Extract the (X, Y) coordinate from the center of the cell holding the provided text.  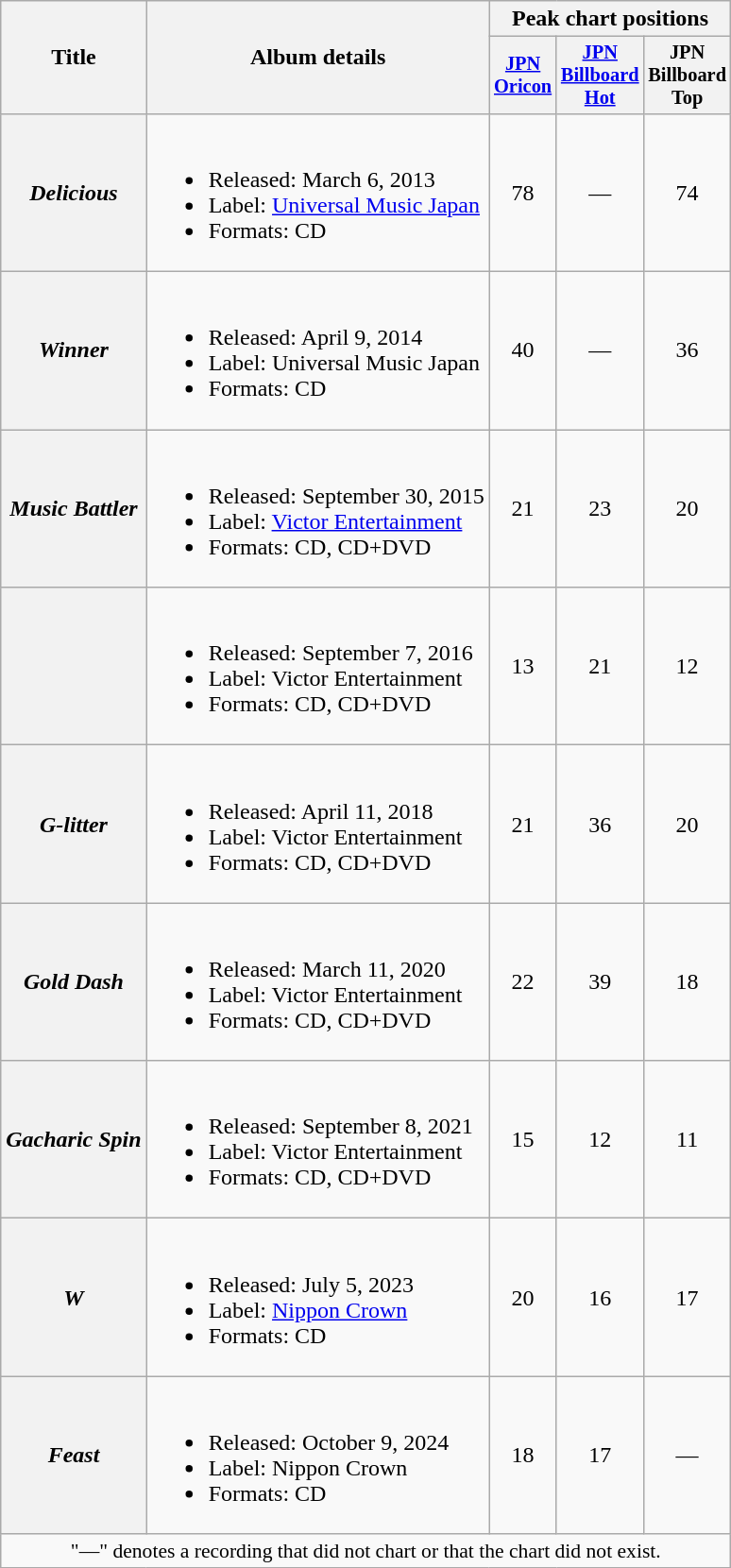
"—" denotes a recording that did not chart or that the chart did not exist. (366, 1551)
G-litter (74, 824)
W (74, 1298)
Released: September 7, 2016Label: Victor EntertainmentFormats: CD, CD+DVD (317, 667)
Feast (74, 1455)
39 (600, 982)
Released: September 30, 2015Label: Victor EntertainmentFormats: CD, CD+DVD (317, 508)
Music Battler (74, 508)
JPNOricon (523, 76)
15 (523, 1139)
Title (74, 58)
JPNBillboard Top (687, 76)
Released: March 11, 2020Label: Victor EntertainmentFormats: CD, CD+DVD (317, 982)
13 (523, 667)
Album details (317, 58)
Gold Dash (74, 982)
23 (600, 508)
Released: March 6, 2013Label: Universal Music JapanFormats: CD (317, 193)
11 (687, 1139)
16 (600, 1298)
Gacharic Spin (74, 1139)
Delicious (74, 193)
Winner (74, 351)
78 (523, 193)
JPNBillboard Hot (600, 76)
40 (523, 351)
74 (687, 193)
Released: October 9, 2024Label: Nippon CrownFormats: CD (317, 1455)
Released: April 11, 2018Label: Victor EntertainmentFormats: CD, CD+DVD (317, 824)
22 (523, 982)
Peak chart positions (610, 19)
Released: July 5, 2023Label: Nippon CrownFormats: CD (317, 1298)
Released: September 8, 2021Label: Victor EntertainmentFormats: CD, CD+DVD (317, 1139)
Released: April 9, 2014Label: Universal Music JapanFormats: CD (317, 351)
